Return (X, Y) of the center of cell containing provided text 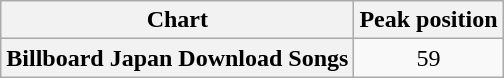
59 (428, 58)
Chart (178, 20)
Peak position (428, 20)
Billboard Japan Download Songs (178, 58)
